Determine the (X, Y) coordinate at the center of the cell enclosing the given text.  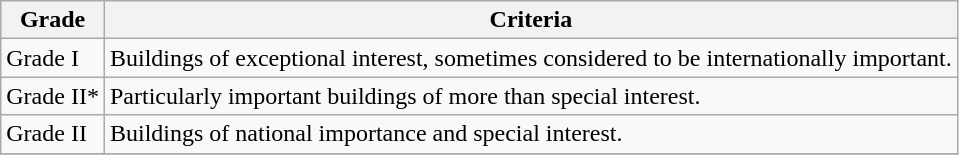
Grade (53, 20)
Buildings of exceptional interest, sometimes considered to be internationally important. (530, 58)
Grade II (53, 134)
Particularly important buildings of more than special interest. (530, 96)
Criteria (530, 20)
Buildings of national importance and special interest. (530, 134)
Grade I (53, 58)
Grade II* (53, 96)
